From the cell containing the given text, extract its center point as (X, Y) coordinate. 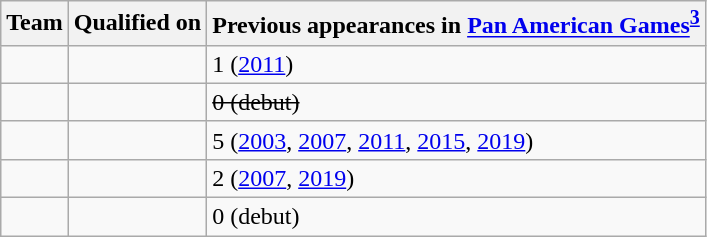
Team (35, 24)
5 (2003, 2007, 2011, 2015, 2019) (456, 140)
Previous appearances in Pan American Games3 (456, 24)
2 (2007, 2019) (456, 178)
Qualified on (137, 24)
1 (2011) (456, 64)
